For the text-containing cell, return its midpoint in (x, y) coordinate format. 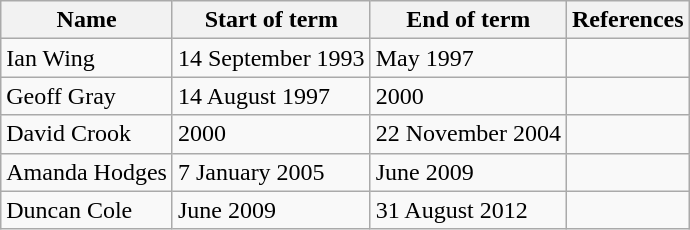
References (628, 20)
7 January 2005 (271, 172)
Ian Wing (87, 58)
May 1997 (468, 58)
David Crook (87, 134)
Start of term (271, 20)
Name (87, 20)
Duncan Cole (87, 210)
14 August 1997 (271, 96)
Geoff Gray (87, 96)
31 August 2012 (468, 210)
22 November 2004 (468, 134)
End of term (468, 20)
14 September 1993 (271, 58)
Amanda Hodges (87, 172)
